Capture the cell that displays the provided text and extract its [x, y] central coordinate. 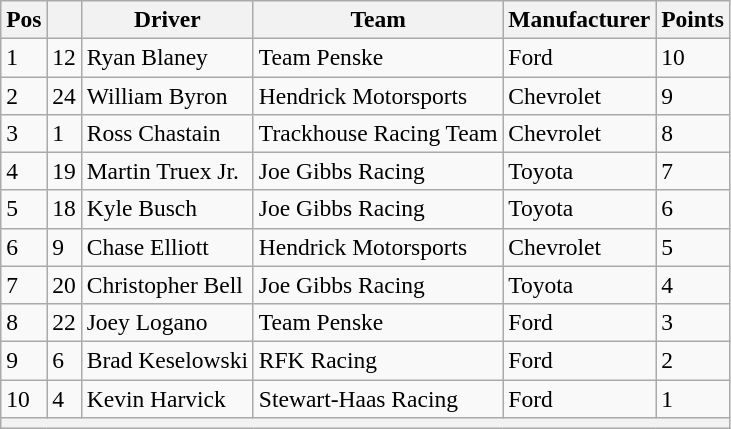
Chase Elliott [167, 247]
24 [64, 95]
19 [64, 171]
Driver [167, 19]
Martin Truex Jr. [167, 171]
Pos [24, 19]
12 [64, 57]
22 [64, 322]
Points [693, 19]
Brad Keselowski [167, 360]
Christopher Bell [167, 285]
Stewart-Haas Racing [378, 398]
Kevin Harvick [167, 398]
Kyle Busch [167, 209]
Joey Logano [167, 322]
Ryan Blaney [167, 57]
Ross Chastain [167, 133]
20 [64, 285]
Manufacturer [580, 19]
William Byron [167, 95]
Trackhouse Racing Team [378, 133]
RFK Racing [378, 360]
Team [378, 19]
18 [64, 209]
